Find where the given text appears and provide that cell's center as (X, Y) coordinate. 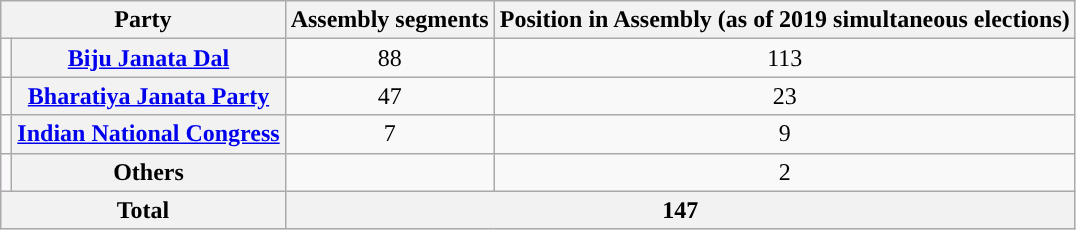
Position in Assembly (as of 2019 simultaneous elections) (784, 20)
Others (148, 172)
7 (390, 134)
9 (784, 134)
Total (143, 210)
23 (784, 96)
88 (390, 58)
Biju Janata Dal (148, 58)
Party (143, 20)
113 (784, 58)
147 (680, 210)
47 (390, 96)
Bharatiya Janata Party (148, 96)
Assembly segments (390, 20)
2 (784, 172)
Indian National Congress (148, 134)
